Return the [x, y] coordinate for the center point of the cell that contains the specified text.  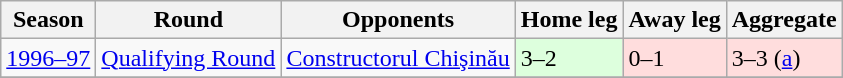
0–1 [674, 58]
Constructorul Chişinău [398, 58]
Season [48, 20]
Home leg [569, 20]
1996–97 [48, 58]
Opponents [398, 20]
Round [188, 20]
3–3 (a) [784, 58]
Away leg [674, 20]
Aggregate [784, 20]
3–2 [569, 58]
Qualifying Round [188, 58]
